Return [x, y] of the center of cell containing provided text 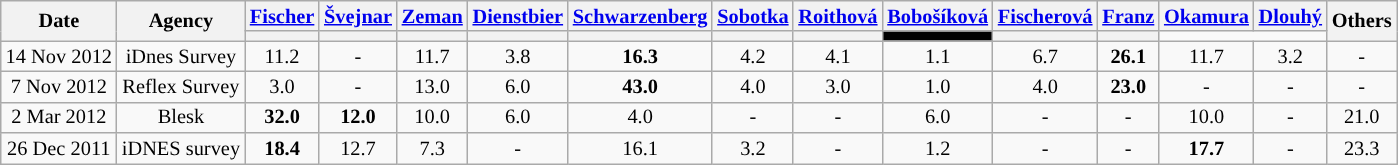
32.0 [282, 118]
Fischerová [1045, 16]
43.0 [640, 86]
6.7 [1045, 56]
Reflex Survey [181, 86]
Blesk [181, 118]
23.0 [1128, 86]
1.0 [938, 86]
16.1 [640, 148]
Sobotka [752, 16]
4.2 [752, 56]
Okamura [1206, 16]
11.2 [282, 56]
23.3 [1362, 148]
2 Mar 2012 [59, 118]
Franz [1128, 16]
21.0 [1362, 118]
1.1 [938, 56]
26.1 [1128, 56]
Bobošíková [938, 16]
1.2 [938, 148]
16.3 [640, 56]
iDnes Survey [181, 56]
18.4 [282, 148]
Roithová [838, 16]
Fischer [282, 16]
iDNES survey [181, 148]
12.0 [358, 118]
14 Nov 2012 [59, 56]
7 Nov 2012 [59, 86]
13.0 [432, 86]
26 Dec 2011 [59, 148]
3.8 [518, 56]
Date [59, 20]
17.7 [1206, 148]
Zeman [432, 16]
Dlouhý [1290, 16]
Schwarzenberg [640, 16]
12.7 [358, 148]
Švejnar [358, 16]
Dienstbier [518, 16]
7.3 [432, 148]
Others [1362, 20]
4.1 [838, 56]
Agency [181, 20]
